Detect which cell encompasses the target text, then output its [x, y] center coordinate. 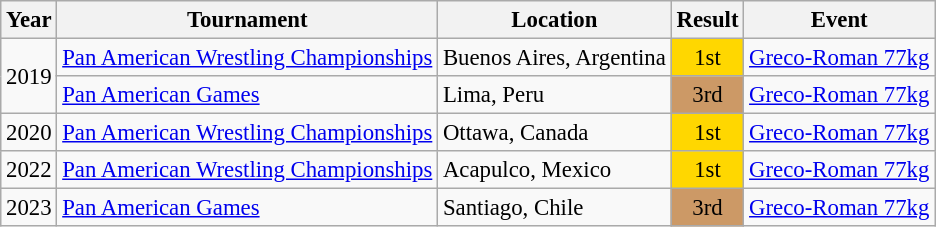
Acapulco, Mexico [555, 170]
2023 [29, 208]
Event [840, 20]
Year [29, 20]
2019 [29, 76]
2020 [29, 133]
Lima, Peru [555, 95]
Tournament [248, 20]
Location [555, 20]
Ottawa, Canada [555, 133]
Santiago, Chile [555, 208]
2022 [29, 170]
Result [708, 20]
Buenos Aires, Argentina [555, 58]
